Extract the (x, y) coordinate from the center of the cell holding the provided text.  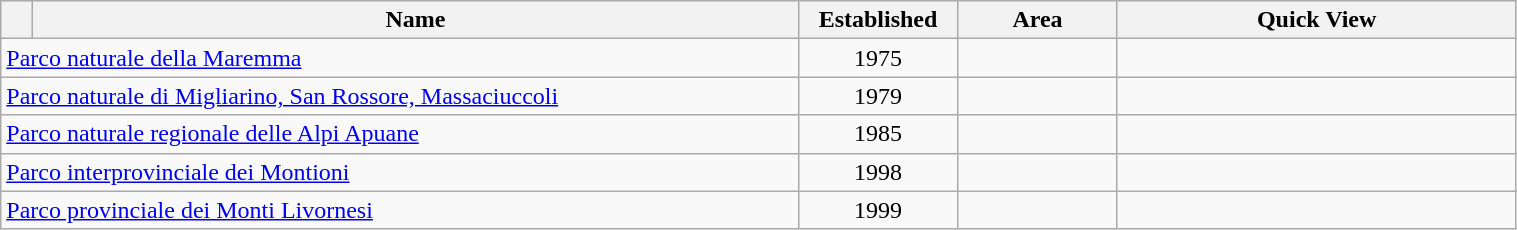
Parco naturale di Migliarino, San Rossore, Massaciuccoli (400, 96)
Established (878, 20)
1979 (878, 96)
Parco provinciale dei Monti Livornesi (400, 210)
1975 (878, 58)
Parco naturale regionale delle Alpi Apuane (400, 134)
Area (1038, 20)
Name (416, 20)
Parco interprovinciale dei Montioni (400, 172)
Parco naturale della Maremma (400, 58)
1999 (878, 210)
1985 (878, 134)
Quick View (1316, 20)
1998 (878, 172)
